Search for the cell housing the specified text and yield its (x, y) center coordinate. 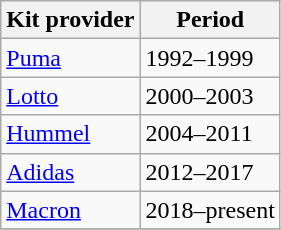
1992–1999 (210, 58)
Lotto (70, 96)
2012–2017 (210, 172)
Period (210, 20)
2004–2011 (210, 134)
2000–2003 (210, 96)
2018–present (210, 210)
Kit provider (70, 20)
Macron (70, 210)
Puma (70, 58)
Hummel (70, 134)
Adidas (70, 172)
